Find where the given text appears and provide that cell's center as (x, y) coordinate. 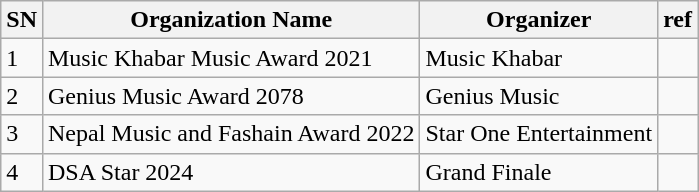
2 (22, 96)
Music Khabar (539, 58)
Nepal Music and Fashain Award 2022 (230, 134)
Star One Entertainment (539, 134)
Organization Name (230, 20)
ref (678, 20)
1 (22, 58)
SN (22, 20)
Music Khabar Music Award 2021 (230, 58)
4 (22, 172)
3 (22, 134)
DSA Star 2024 (230, 172)
Grand Finale (539, 172)
Genius Music (539, 96)
Organizer (539, 20)
Genius Music Award 2078 (230, 96)
